Return [X, Y] of the center of cell containing provided text 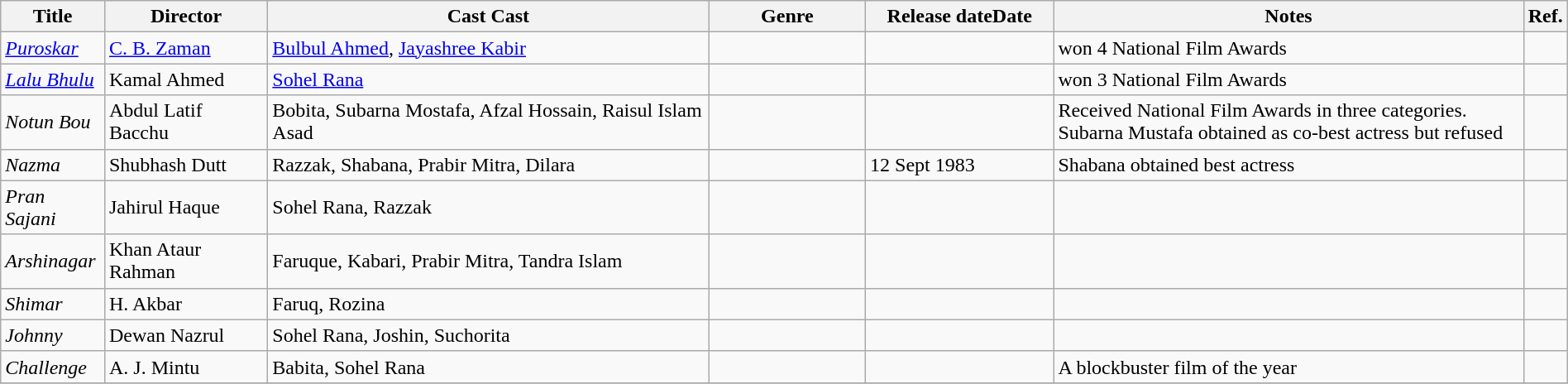
Nazma [53, 165]
Genre [787, 17]
Faruq, Rozina [488, 304]
Notes [1288, 17]
won 3 National Film Awards [1288, 79]
Faruque, Kabari, Prabir Mitra, Tandra Islam [488, 262]
Abdul Latif Bacchu [185, 122]
won 4 National Film Awards [1288, 48]
Ref. [1545, 17]
Lalu Bhulu [53, 79]
Bulbul Ahmed, Jayashree Kabir [488, 48]
Razzak, Shabana, Prabir Mitra, Dilara [488, 165]
Cast Cast [488, 17]
Dewan Nazrul [185, 335]
Kamal Ahmed [185, 79]
Sohel Rana [488, 79]
Release dateDate [959, 17]
A. J. Mintu [185, 367]
Sohel Rana, Joshin, Suchorita [488, 335]
Pran Sajani [53, 207]
Notun Bou [53, 122]
Johnny [53, 335]
Received National Film Awards in three categories. Subarna Mustafa obtained as co-best actress but refused [1288, 122]
Puroskar [53, 48]
Arshinagar [53, 262]
Bobita, Subarna Mostafa, Afzal Hossain, Raisul Islam Asad [488, 122]
Director [185, 17]
A blockbuster film of the year [1288, 367]
Shimar [53, 304]
Khan Ataur Rahman [185, 262]
Challenge [53, 367]
Sohel Rana, Razzak [488, 207]
H. Akbar [185, 304]
Jahirul Haque [185, 207]
12 Sept 1983 [959, 165]
C. B. Zaman [185, 48]
Babita, Sohel Rana [488, 367]
Title [53, 17]
Shabana obtained best actress [1288, 165]
Shubhash Dutt [185, 165]
